Scan for the cell matching the given text and deliver its [x, y] coordinate at center. 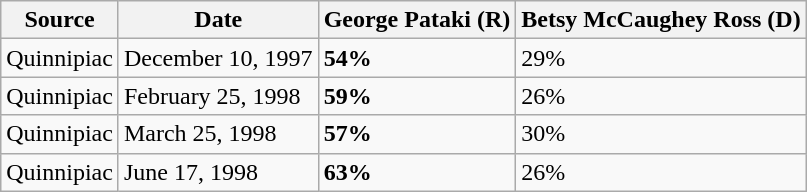
57% [417, 134]
63% [417, 172]
March 25, 1998 [218, 134]
59% [417, 96]
December 10, 1997 [218, 58]
February 25, 1998 [218, 96]
30% [661, 134]
Date [218, 20]
54% [417, 58]
Betsy McCaughey Ross (D) [661, 20]
George Pataki (R) [417, 20]
Source [60, 20]
29% [661, 58]
June 17, 1998 [218, 172]
